Identify which cell holds the provided text, then report its [x, y] central coordinate. 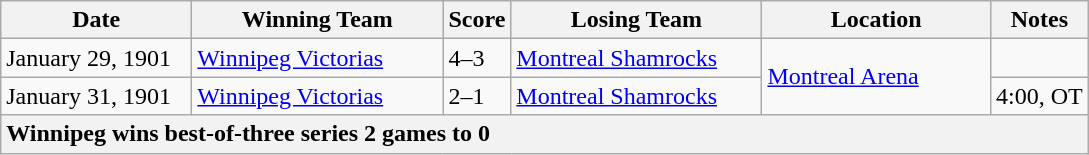
2–1 [477, 96]
Date [96, 20]
Notes [1039, 20]
January 31, 1901 [96, 96]
Location [876, 20]
January 29, 1901 [96, 58]
4:00, OT [1039, 96]
Losing Team [636, 20]
Winnipeg wins best-of-three series 2 games to 0 [544, 134]
4–3 [477, 58]
Winning Team [318, 20]
Score [477, 20]
Montreal Arena [876, 77]
